Determine the (x, y) coordinate at the center of the cell enclosing the given text.  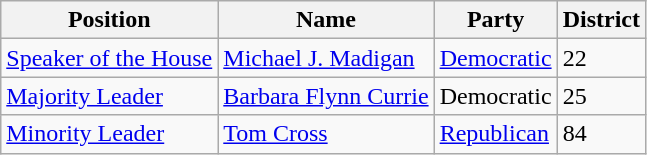
Speaker of the House (110, 58)
22 (601, 58)
Michael J. Madigan (326, 58)
Name (326, 20)
25 (601, 96)
Tom Cross (326, 134)
84 (601, 134)
District (601, 20)
Party (496, 20)
Majority Leader (110, 96)
Barbara Flynn Currie (326, 96)
Minority Leader (110, 134)
Republican (496, 134)
Position (110, 20)
